Extract the [x, y] coordinate from the center of the cell holding the provided text.  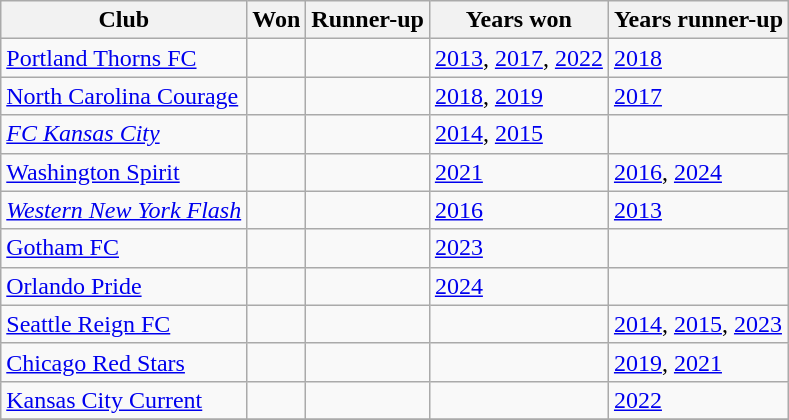
2018 [698, 58]
2019, 2021 [698, 362]
Won [276, 20]
2022 [698, 400]
Orlando Pride [124, 286]
2017 [698, 96]
FC Kansas City [124, 134]
2014, 2015, 2023 [698, 324]
2013 [698, 210]
2014, 2015 [518, 134]
Washington Spirit [124, 172]
North Carolina Courage [124, 96]
Club [124, 20]
2016, 2024 [698, 172]
Runner-up [368, 20]
2013, 2017, 2022 [518, 58]
Portland Thorns FC [124, 58]
2021 [518, 172]
Years won [518, 20]
Gotham FC [124, 248]
Chicago Red Stars [124, 362]
Seattle Reign FC [124, 324]
Western New York Flash [124, 210]
2023 [518, 248]
Years runner-up [698, 20]
2018, 2019 [518, 96]
2016 [518, 210]
Kansas City Current [124, 400]
2024 [518, 286]
